Locate the cell with the specified text and output its [x, y] center coordinate. 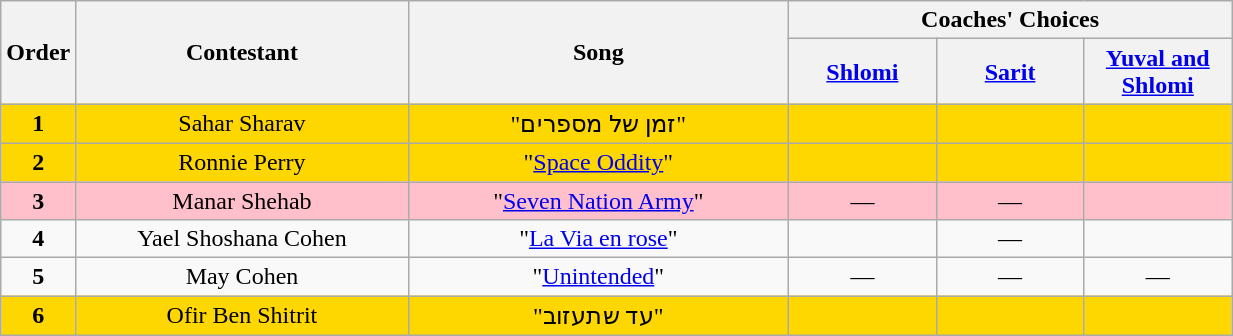
1 [38, 124]
5 [38, 277]
Coaches' Choices [1010, 20]
2 [38, 162]
Manar Shehab [242, 201]
Order [38, 52]
Ofir Ben Shitrit [242, 316]
Sarit [1010, 72]
Ronnie Perry [242, 162]
Song [598, 52]
3 [38, 201]
"עד שתעזוב" [598, 316]
"La Via en rose" [598, 239]
4 [38, 239]
Shlomi [863, 72]
Contestant [242, 52]
"Space Oddity" [598, 162]
May Cohen [242, 277]
"Unintended" [598, 277]
"Seven Nation Army" [598, 201]
"זמן של מספרים" [598, 124]
Yael Shoshana Cohen [242, 239]
6 [38, 316]
Sahar Sharav [242, 124]
Yuval and Shlomi [1158, 72]
